Output the (X, Y) coordinate of the center of the cell containing the given text.  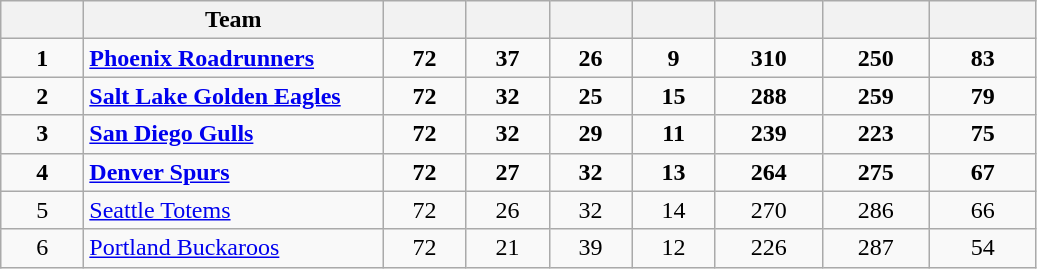
223 (876, 134)
250 (876, 58)
Team (234, 20)
270 (768, 210)
9 (674, 58)
12 (674, 248)
264 (768, 172)
5 (42, 210)
29 (590, 134)
259 (876, 96)
83 (982, 58)
Salt Lake Golden Eagles (234, 96)
288 (768, 96)
Phoenix Roadrunners (234, 58)
67 (982, 172)
13 (674, 172)
239 (768, 134)
79 (982, 96)
11 (674, 134)
286 (876, 210)
3 (42, 134)
Denver Spurs (234, 172)
2 (42, 96)
54 (982, 248)
39 (590, 248)
275 (876, 172)
25 (590, 96)
226 (768, 248)
4 (42, 172)
287 (876, 248)
15 (674, 96)
San Diego Gulls (234, 134)
27 (508, 172)
75 (982, 134)
37 (508, 58)
6 (42, 248)
14 (674, 210)
Seattle Totems (234, 210)
310 (768, 58)
21 (508, 248)
1 (42, 58)
Portland Buckaroos (234, 248)
66 (982, 210)
